Locate the cell with the specified text and output its [X, Y] center coordinate. 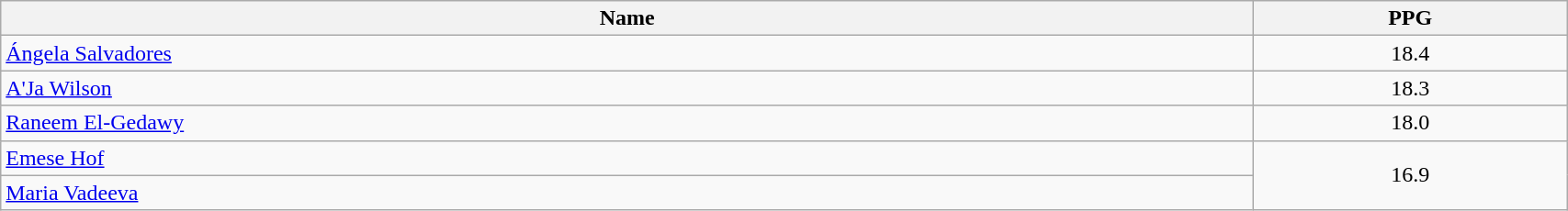
A'Ja Wilson [627, 88]
Raneem El-Gedawy [627, 123]
PPG [1411, 18]
16.9 [1411, 175]
Maria Vadeeva [627, 193]
18.4 [1411, 53]
18.0 [1411, 123]
Ángela Salvadores [627, 53]
Emese Hof [627, 158]
18.3 [1411, 88]
Name [627, 18]
